Determine the [X, Y] coordinate at the center of the cell enclosing the given text.  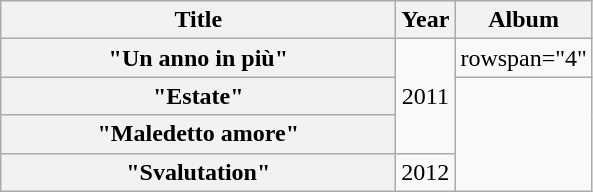
"Un anno in più" [198, 58]
"Estate" [198, 96]
"Svalutation" [198, 172]
Album [524, 20]
rowspan="4" [524, 58]
Year [426, 20]
2011 [426, 96]
"Maledetto amore" [198, 134]
2012 [426, 172]
Title [198, 20]
